Locate the cell with the specified text and output its [X, Y] center coordinate. 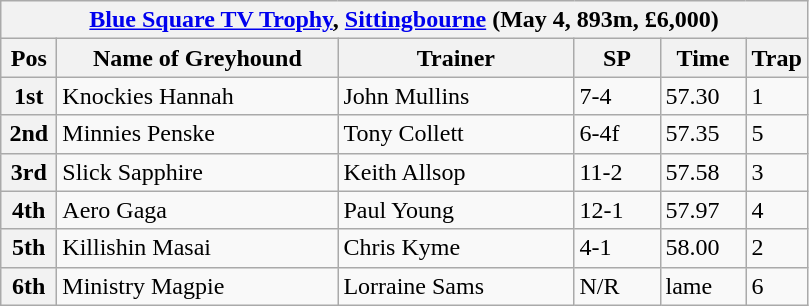
4-1 [617, 248]
Tony Collett [456, 134]
Killishin Masai [198, 248]
Knockies Hannah [198, 96]
lame [703, 286]
Paul Young [456, 210]
1 [776, 96]
Slick Sapphire [198, 172]
11-2 [617, 172]
57.35 [703, 134]
Keith Allsop [456, 172]
1st [29, 96]
SP [617, 58]
Lorraine Sams [456, 286]
3rd [29, 172]
4 [776, 210]
Trainer [456, 58]
Ministry Magpie [198, 286]
5th [29, 248]
Trap [776, 58]
4th [29, 210]
Name of Greyhound [198, 58]
2nd [29, 134]
57.30 [703, 96]
3 [776, 172]
N/R [617, 286]
57.58 [703, 172]
John Mullins [456, 96]
Pos [29, 58]
57.97 [703, 210]
5 [776, 134]
Time [703, 58]
6th [29, 286]
2 [776, 248]
58.00 [703, 248]
6-4f [617, 134]
Chris Kyme [456, 248]
Minnies Penske [198, 134]
6 [776, 286]
Blue Square TV Trophy, Sittingbourne (May 4, 893m, £6,000) [404, 20]
12-1 [617, 210]
7-4 [617, 96]
Aero Gaga [198, 210]
